Capture the cell that displays the provided text and extract its (X, Y) central coordinate. 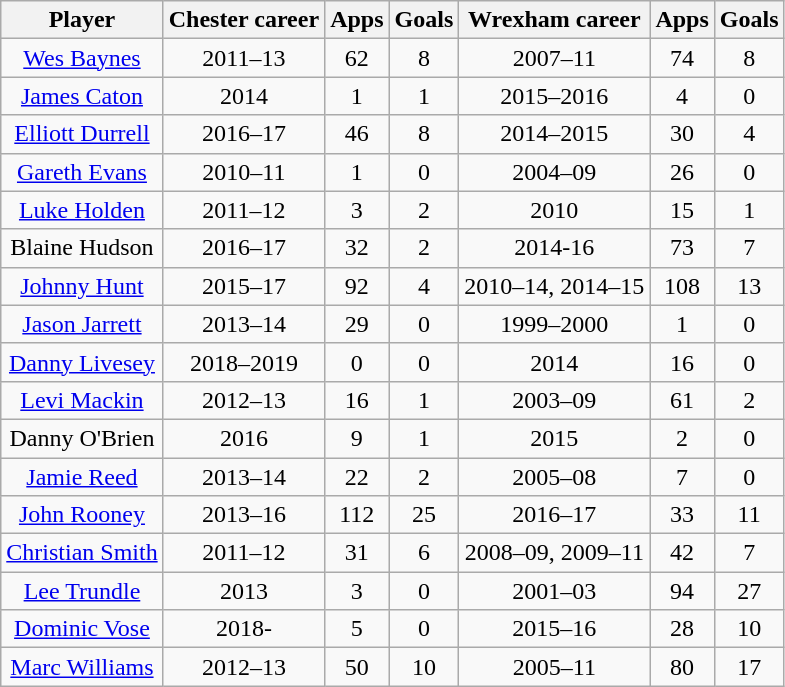
2003–09 (554, 400)
James Caton (82, 96)
2011–13 (244, 58)
6 (424, 553)
1999–2000 (554, 324)
Wrexham career (554, 20)
46 (357, 134)
31 (357, 553)
26 (682, 172)
25 (424, 515)
30 (682, 134)
2005–08 (554, 477)
17 (749, 667)
29 (357, 324)
Jamie Reed (82, 477)
33 (682, 515)
2013–16 (244, 515)
Gareth Evans (82, 172)
15 (682, 210)
9 (357, 438)
Danny Livesey (82, 362)
2015–2016 (554, 96)
Dominic Vose (82, 629)
Elliott Durrell (82, 134)
11 (749, 515)
Jason Jarrett (82, 324)
61 (682, 400)
2015 (554, 438)
50 (357, 667)
2018- (244, 629)
2015–17 (244, 286)
2018–2019 (244, 362)
Levi Mackin (82, 400)
2014-16 (554, 248)
32 (357, 248)
2007–11 (554, 58)
2008–09, 2009–11 (554, 553)
Luke Holden (82, 210)
John Rooney (82, 515)
Johnny Hunt (82, 286)
5 (357, 629)
Player (82, 20)
74 (682, 58)
80 (682, 667)
2010–14, 2014–15 (554, 286)
42 (682, 553)
62 (357, 58)
94 (682, 591)
27 (749, 591)
2013 (244, 591)
2010–11 (244, 172)
28 (682, 629)
22 (357, 477)
2005–11 (554, 667)
73 (682, 248)
Lee Trundle (82, 591)
Danny O'Brien (82, 438)
92 (357, 286)
Wes Baynes (82, 58)
2016 (244, 438)
2001–03 (554, 591)
Marc Williams (82, 667)
2004–09 (554, 172)
Christian Smith (82, 553)
13 (749, 286)
108 (682, 286)
2010 (554, 210)
Chester career (244, 20)
112 (357, 515)
Blaine Hudson (82, 248)
2014–2015 (554, 134)
2015–16 (554, 629)
